Return [x, y] of the center of cell containing provided text 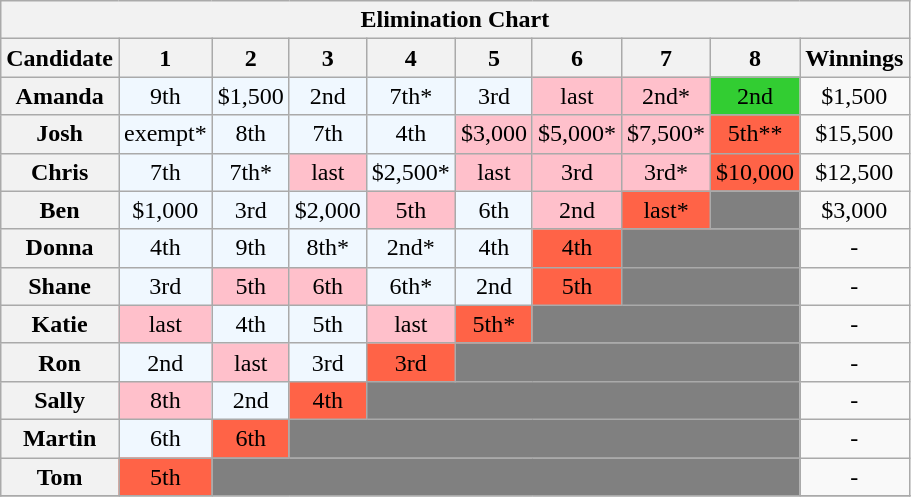
$2,000 [328, 210]
Ben [60, 210]
Ron [60, 362]
7 [666, 58]
$12,500 [854, 172]
5th** [756, 134]
3 [328, 58]
Amanda [60, 96]
Shane [60, 286]
$7,500* [666, 134]
Winnings [854, 58]
5th* [494, 324]
5 [494, 58]
6th* [410, 286]
1 [165, 58]
Elimination Chart [455, 20]
Sally [60, 400]
$15,500 [854, 134]
$10,000 [756, 172]
Katie [60, 324]
Martin [60, 438]
Donna [60, 248]
8th* [328, 248]
8 [756, 58]
Candidate [60, 58]
6 [576, 58]
last* [666, 210]
$5,000* [576, 134]
Chris [60, 172]
3rd* [666, 172]
Josh [60, 134]
$2,500* [410, 172]
$1,000 [165, 210]
2 [250, 58]
4 [410, 58]
exempt* [165, 134]
Tom [60, 477]
